Determine the [x, y] coordinate at the center of the cell enclosing the given text.  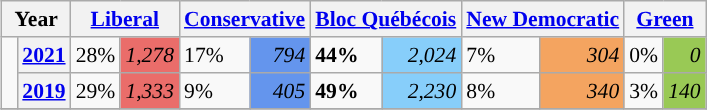
2,024 [422, 55]
Green [664, 19]
7% [500, 55]
1,333 [150, 91]
1,278 [150, 55]
Liberal [125, 19]
29% [96, 91]
17% [214, 55]
140 [684, 91]
0 [684, 55]
794 [280, 55]
340 [582, 91]
304 [582, 55]
0% [644, 55]
Bloc Québécois [386, 19]
Conservative [244, 19]
New Democratic [542, 19]
Year [36, 19]
405 [280, 91]
44% [346, 55]
9% [214, 91]
2021 [44, 55]
3% [644, 91]
2,230 [422, 91]
28% [96, 55]
49% [346, 91]
8% [500, 91]
2019 [44, 91]
